Extract the (X, Y) coordinate from the center of the cell holding the provided text.  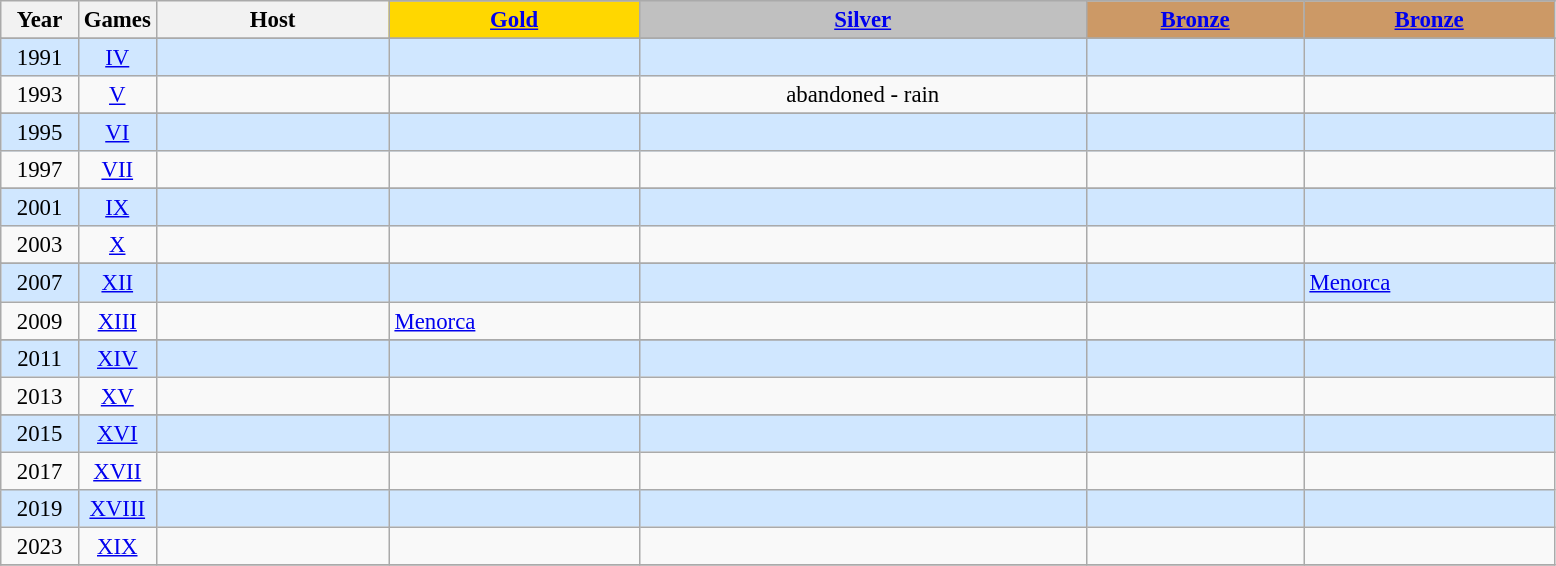
2011 (40, 358)
XIX (117, 546)
XVII (117, 471)
VII (117, 170)
2007 (40, 283)
2013 (40, 396)
Year (40, 20)
XIV (117, 358)
X (117, 245)
2015 (40, 433)
XVI (117, 433)
2023 (40, 546)
IX (117, 208)
2003 (40, 245)
2001 (40, 208)
XIII (117, 321)
2009 (40, 321)
Host (272, 20)
V (117, 95)
1993 (40, 95)
IV (117, 58)
Silver (862, 20)
2019 (40, 509)
1991 (40, 58)
abandoned - rain (862, 95)
Games (117, 20)
XV (117, 396)
VI (117, 133)
2017 (40, 471)
Gold (514, 20)
1995 (40, 133)
1997 (40, 170)
XII (117, 283)
XVIII (117, 509)
